Detect which cell encompasses the target text, then output its (X, Y) center coordinate. 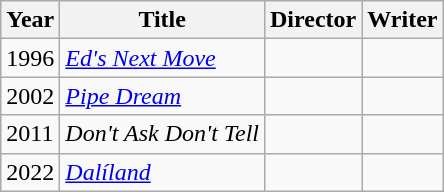
Dalíland (162, 172)
Director (312, 20)
2002 (30, 96)
2022 (30, 172)
1996 (30, 58)
Title (162, 20)
Year (30, 20)
2011 (30, 134)
Writer (402, 20)
Don't Ask Don't Tell (162, 134)
Ed's Next Move (162, 58)
Pipe Dream (162, 96)
